Provide the [x, y] coordinate of the cell's center where the given text is located.  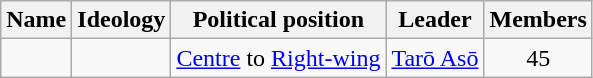
Political position [278, 20]
Name [36, 20]
Centre to Right-wing [278, 58]
Members [538, 20]
Tarō Asō [435, 58]
Ideology [122, 20]
45 [538, 58]
Leader [435, 20]
